Identify which cell holds the provided text, then report its [x, y] central coordinate. 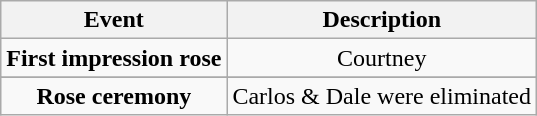
Event [114, 20]
Carlos & Dale were eliminated [382, 96]
Description [382, 20]
Courtney [382, 58]
Rose ceremony [114, 96]
First impression rose [114, 58]
